Pinpoint the cell where the given text exists, returning its (x, y) midpoint coordinate. 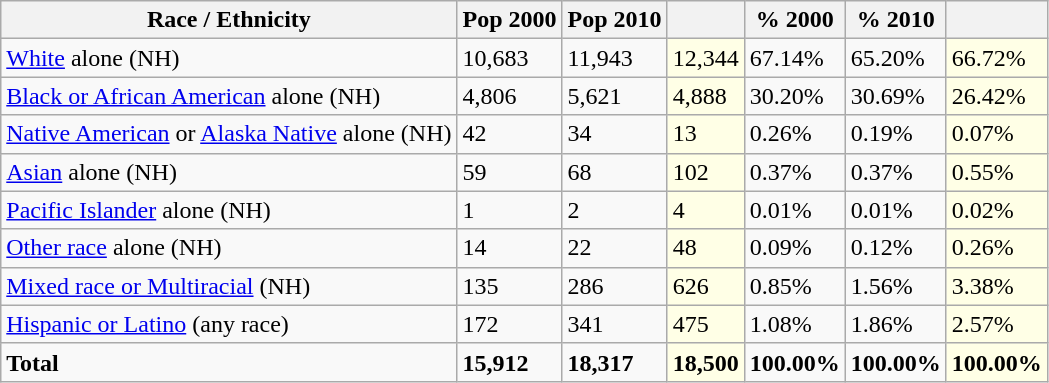
Race / Ethnicity (229, 20)
42 (510, 134)
3.38% (996, 286)
18,500 (706, 362)
0.02% (996, 210)
10,683 (510, 58)
Native American or Alaska Native alone (NH) (229, 134)
22 (614, 248)
34 (614, 134)
475 (706, 324)
2.57% (996, 324)
30.69% (896, 96)
1 (510, 210)
Pacific Islander alone (NH) (229, 210)
102 (706, 172)
4 (706, 210)
1.56% (896, 286)
1.86% (896, 324)
0.07% (996, 134)
% 2010 (896, 20)
4,888 (706, 96)
68 (614, 172)
0.12% (896, 248)
0.19% (896, 134)
0.09% (794, 248)
Mixed race or Multiracial (NH) (229, 286)
Pop 2010 (614, 20)
4,806 (510, 96)
2 (614, 210)
0.55% (996, 172)
30.20% (794, 96)
Pop 2000 (510, 20)
Black or African American alone (NH) (229, 96)
% 2000 (794, 20)
12,344 (706, 58)
66.72% (996, 58)
172 (510, 324)
1.08% (794, 324)
13 (706, 134)
Other race alone (NH) (229, 248)
5,621 (614, 96)
15,912 (510, 362)
341 (614, 324)
Asian alone (NH) (229, 172)
Hispanic or Latino (any race) (229, 324)
14 (510, 248)
59 (510, 172)
White alone (NH) (229, 58)
11,943 (614, 58)
Total (229, 362)
286 (614, 286)
0.85% (794, 286)
67.14% (794, 58)
18,317 (614, 362)
48 (706, 248)
26.42% (996, 96)
135 (510, 286)
65.20% (896, 58)
626 (706, 286)
